Locate the cell with the specified text and output its (x, y) center coordinate. 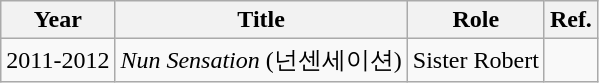
Nun Sensation (넌센세이션) (261, 60)
Year (58, 20)
Sister Robert (476, 60)
Title (261, 20)
2011-2012 (58, 60)
Role (476, 20)
Ref. (570, 20)
